Output the (x, y) coordinate of the center of the cell containing the given text.  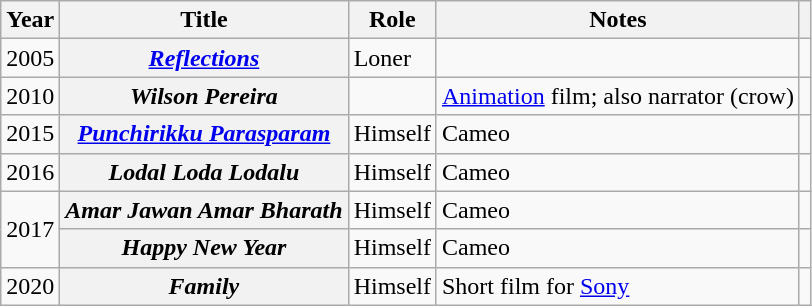
Reflections (204, 58)
2010 (30, 96)
Amar Jawan Amar Bharath (204, 210)
Notes (618, 20)
Happy New Year (204, 248)
Animation film; also narrator (crow) (618, 96)
Short film for Sony (618, 286)
2016 (30, 172)
2017 (30, 229)
2005 (30, 58)
Loner (392, 58)
2020 (30, 286)
Family (204, 286)
Title (204, 20)
Year (30, 20)
Role (392, 20)
Punchirikku Parasparam (204, 134)
Wilson Pereira (204, 96)
2015 (30, 134)
Lodal Loda Lodalu (204, 172)
